Search for the cell housing the specified text and yield its (X, Y) center coordinate. 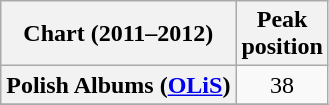
Chart (2011–2012) (118, 34)
Polish Albums (OLiS) (118, 85)
38 (282, 85)
Peakposition (282, 34)
